Pinpoint the cell where the given text exists, returning its (x, y) midpoint coordinate. 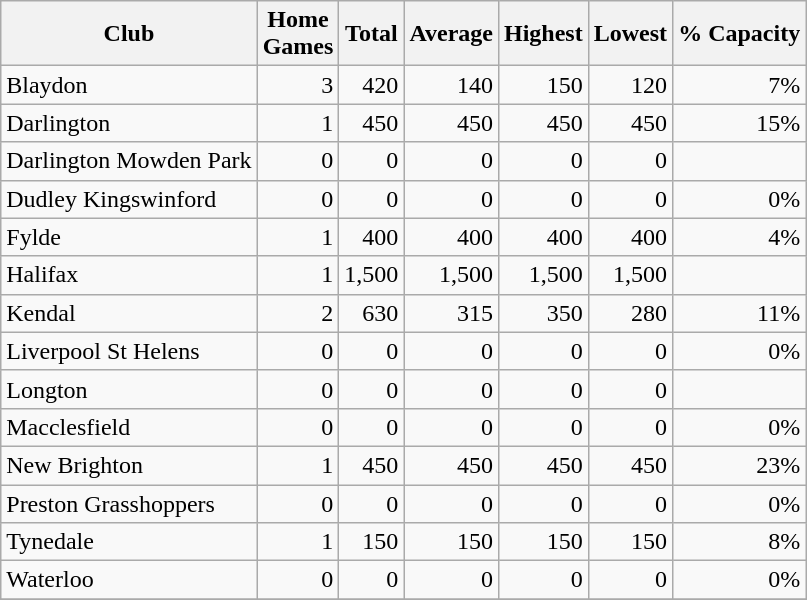
120 (630, 85)
7% (740, 85)
Halifax (129, 275)
% Capacity (740, 34)
630 (372, 313)
Waterloo (129, 580)
Longton (129, 389)
280 (630, 313)
Kendal (129, 313)
3 (298, 85)
8% (740, 542)
New Brighton (129, 465)
Highest (543, 34)
Liverpool St Helens (129, 351)
HomeGames (298, 34)
350 (543, 313)
420 (372, 85)
Tynedale (129, 542)
140 (452, 85)
Total (372, 34)
15% (740, 123)
Club (129, 34)
Darlington (129, 123)
23% (740, 465)
Average (452, 34)
2 (298, 313)
315 (452, 313)
Lowest (630, 34)
Blaydon (129, 85)
11% (740, 313)
Fylde (129, 237)
Darlington Mowden Park (129, 161)
Preston Grasshoppers (129, 503)
Macclesfield (129, 427)
4% (740, 237)
Dudley Kingswinford (129, 199)
